Locate the cell with the specified text and output its [X, Y] center coordinate. 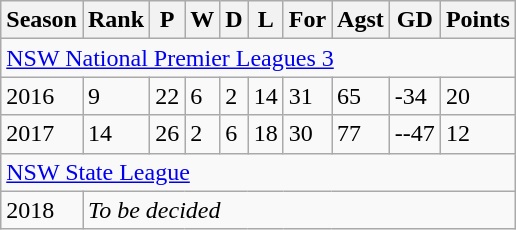
18 [266, 134]
For [307, 20]
W [202, 20]
NSW State League [258, 172]
NSW National Premier Leagues 3 [258, 58]
26 [168, 134]
Rank [116, 20]
12 [478, 134]
GD [414, 20]
--47 [414, 134]
-34 [414, 96]
2018 [42, 210]
77 [361, 134]
2017 [42, 134]
9 [116, 96]
31 [307, 96]
22 [168, 96]
P [168, 20]
D [234, 20]
Points [478, 20]
Season [42, 20]
To be decided [298, 210]
65 [361, 96]
2016 [42, 96]
30 [307, 134]
L [266, 20]
Agst [361, 20]
20 [478, 96]
